Detect which cell encompasses the target text, then output its (X, Y) center coordinate. 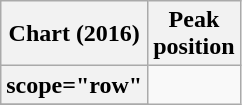
Chart (2016) (74, 34)
Peakposition (194, 34)
scope="row" (74, 85)
